Return the [x, y] coordinate for the center point of the cell that contains the specified text.  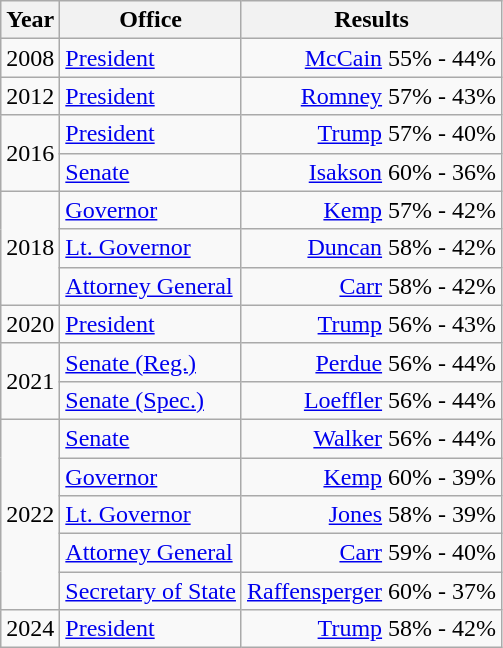
Year [30, 20]
Kemp 60% - 39% [371, 477]
Carr 58% - 42% [371, 286]
Romney 57% - 43% [371, 96]
Senate (Spec.) [151, 400]
2018 [30, 248]
2020 [30, 324]
2022 [30, 514]
Senate (Reg.) [151, 362]
Trump 58% - 42% [371, 629]
Raffensperger 60% - 37% [371, 591]
2012 [30, 96]
Loeffler 56% - 44% [371, 400]
2016 [30, 153]
Isakson 60% - 36% [371, 172]
Jones 58% - 39% [371, 515]
Duncan 58% - 42% [371, 248]
Office [151, 20]
Trump 57% - 40% [371, 134]
Perdue 56% - 44% [371, 362]
Walker 56% - 44% [371, 438]
2021 [30, 381]
Results [371, 20]
Carr 59% - 40% [371, 553]
McCain 55% - 44% [371, 58]
2024 [30, 629]
Secretary of State [151, 591]
2008 [30, 58]
Kemp 57% - 42% [371, 210]
Trump 56% - 43% [371, 324]
